Find where the given text appears and provide that cell's center as (x, y) coordinate. 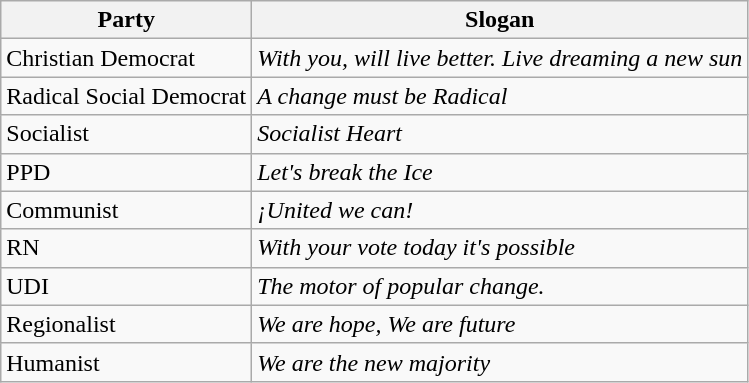
The motor of popular change. (500, 286)
Humanist (126, 362)
¡United we can! (500, 210)
We are the new majority (500, 362)
Slogan (500, 20)
PPD (126, 172)
We are hope, We are future (500, 324)
With your vote today it's possible (500, 248)
Socialist Heart (500, 134)
Radical Social Democrat (126, 96)
Socialist (126, 134)
Regionalist (126, 324)
With you, will live better. Live dreaming a new sun (500, 58)
RN (126, 248)
UDI (126, 286)
A change must be Radical (500, 96)
Let's break the Ice (500, 172)
Communist (126, 210)
Party (126, 20)
Christian Democrat (126, 58)
